Return [x, y] of the center of cell containing provided text 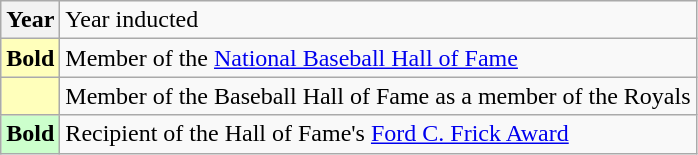
Year inducted [378, 20]
Member of the Baseball Hall of Fame as a member of the Royals [378, 96]
Member of the National Baseball Hall of Fame [378, 58]
Recipient of the Hall of Fame's Ford C. Frick Award [378, 134]
Year [30, 20]
